Provide the [X, Y] coordinate of the cell's center where the given text is located.  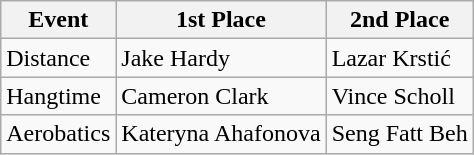
Distance [58, 58]
Seng Fatt Beh [400, 134]
Aerobatics [58, 134]
Hangtime [58, 96]
Jake Hardy [221, 58]
1st Place [221, 20]
Vince Scholl [400, 96]
Lazar Krstić [400, 58]
Kateryna Ahafonova [221, 134]
Cameron Clark [221, 96]
Event [58, 20]
2nd Place [400, 20]
